From the cell containing the given text, extract its center point as [x, y] coordinate. 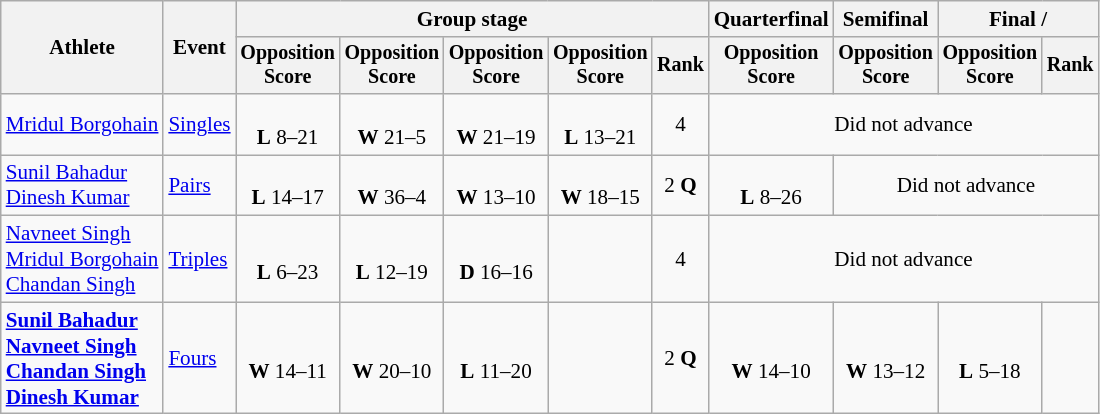
L 12–19 [392, 259]
Sunil BahadurNavneet SinghChandan SinghDinesh Kumar [82, 358]
L 14–17 [288, 186]
Singles [199, 124]
L 8–21 [288, 124]
Group stage [472, 18]
L 11–20 [496, 358]
W 13–10 [496, 186]
L 6–23 [288, 259]
L 5–18 [990, 358]
Event [199, 48]
Triples [199, 259]
W 14–11 [288, 358]
Navneet SinghMridul BorgohainChandan Singh [82, 259]
Final / [1018, 18]
W 18–15 [600, 186]
Quarterfinal [772, 18]
Sunil BahadurDinesh Kumar [82, 186]
W 21–5 [392, 124]
L 13–21 [600, 124]
Athlete [82, 48]
Pairs [199, 186]
W 13–12 [886, 358]
W 20–10 [392, 358]
W 36–4 [392, 186]
W 21–19 [496, 124]
Semifinal [886, 18]
W 14–10 [772, 358]
Mridul Borgohain [82, 124]
Fours [199, 358]
L 8–26 [772, 186]
D 16–16 [496, 259]
